Scan for the cell matching the given text and deliver its (x, y) coordinate at center. 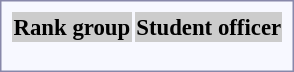
Rank group (72, 27)
Student officer (209, 27)
